For the text-containing cell, return its midpoint in (x, y) coordinate format. 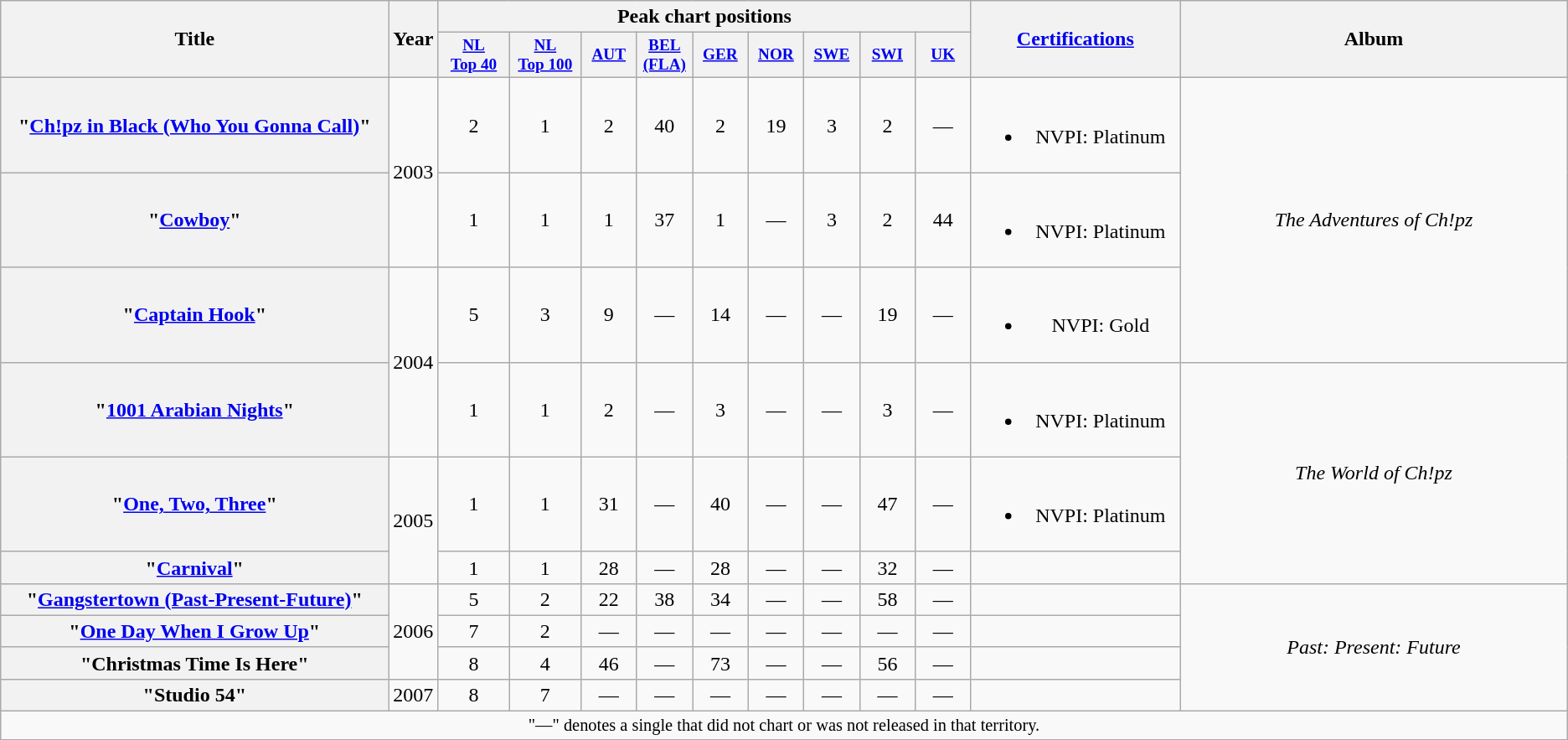
"Carnival" (194, 567)
NOR (776, 55)
AUT (609, 55)
"Christmas Time Is Here" (194, 663)
44 (943, 220)
SWE (833, 55)
NVPI: Gold (1075, 315)
GER (720, 55)
"One, Two, Three" (194, 505)
46 (609, 663)
The World of Ch!pz (1374, 473)
"One Day When I Grow Up" (194, 631)
NL Top 40 (474, 55)
SWI (887, 55)
Past: Present: Future (1374, 647)
"—" denotes a single that did not chart or was not released in that territory. (784, 726)
47 (887, 505)
31 (609, 505)
UK (943, 55)
"Ch!pz in Black (Who You Gonna Call)" (194, 126)
"1001 Arabian Nights" (194, 409)
58 (887, 599)
Title (194, 39)
"Studio 54" (194, 696)
"Cowboy" (194, 220)
34 (720, 599)
Album (1374, 39)
32 (887, 567)
2005 (414, 520)
9 (609, 315)
Year (414, 39)
Certifications (1075, 39)
"Gangstertown (Past-Present-Future)" (194, 599)
"Captain Hook" (194, 315)
2004 (414, 362)
The Adventures of Ch!pz (1374, 220)
38 (665, 599)
73 (720, 663)
56 (887, 663)
NL Top 100 (544, 55)
BEL (FLA) (665, 55)
2007 (414, 696)
14 (720, 315)
Peak chart positions (704, 17)
37 (665, 220)
4 (544, 663)
22 (609, 599)
2003 (414, 173)
2006 (414, 631)
